Scan for the cell matching the given text and deliver its [X, Y] coordinate at center. 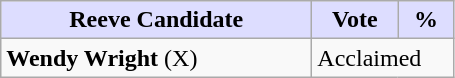
Acclaimed [383, 58]
Wendy Wright (X) [156, 58]
% [426, 20]
Reeve Candidate [156, 20]
Vote [355, 20]
